Identify which cell holds the provided text, then report its (x, y) central coordinate. 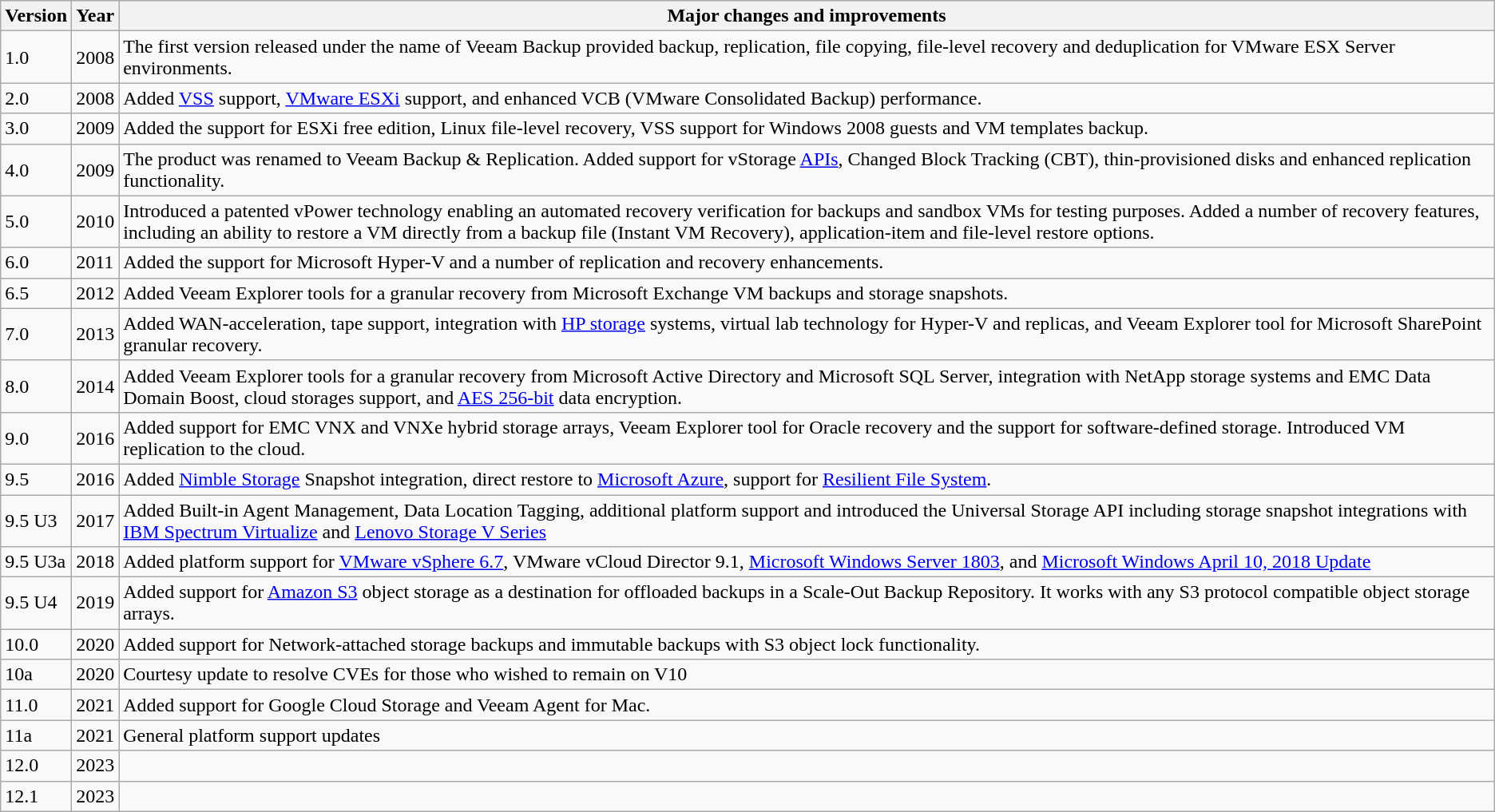
5.0 (37, 222)
Added the support for Microsoft Hyper-V and a number of replication and recovery enhancements. (807, 263)
Major changes and improvements (807, 16)
Added Veeam Explorer tools for a granular recovery from Microsoft Exchange VM backups and storage snapshots. (807, 293)
Added Nimble Storage Snapshot integration, direct restore to Microsoft Azure, support for Resilient File System. (807, 479)
2011 (96, 263)
10.0 (37, 644)
Courtesy update to resolve CVEs for those who wished to remain on V10 (807, 675)
2017 (96, 521)
2.0 (37, 98)
Added the support for ESXi free edition, Linux file-level recovery, VSS support for Windows 2008 guests and VM templates backup. (807, 129)
Added platform support for VMware vSphere 6.7, VMware vCloud Director 9.1, Microsoft Windows Server 1803, and Microsoft Windows April 10, 2018 Update (807, 562)
General platform support updates (807, 735)
Added support for Network-attached storage backups and immutable backups with S3 object lock functionality. (807, 644)
8.0 (37, 386)
4.0 (37, 169)
2013 (96, 334)
Added VSS support, VMware ESXi support, and enhanced VCB (VMware Consolidated Backup) performance. (807, 98)
12.0 (37, 766)
9.0 (37, 438)
2019 (96, 604)
9.5 (37, 479)
2018 (96, 562)
9.5 U3 (37, 521)
6.0 (37, 263)
2014 (96, 386)
6.5 (37, 293)
7.0 (37, 334)
11a (37, 735)
10a (37, 675)
1.0 (37, 57)
Added support for Google Cloud Storage and Veeam Agent for Mac. (807, 705)
Version (37, 16)
2012 (96, 293)
11.0 (37, 705)
12.1 (37, 796)
9.5 U3a (37, 562)
Year (96, 16)
9.5 U4 (37, 604)
2010 (96, 222)
3.0 (37, 129)
